Extract the [X, Y] coordinate from the center of the cell holding the provided text.  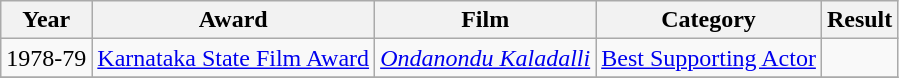
1978-79 [46, 58]
Ondanondu Kaladalli [486, 58]
Year [46, 20]
Result [859, 20]
Best Supporting Actor [709, 58]
Category [709, 20]
Karnataka State Film Award [234, 58]
Award [234, 20]
Film [486, 20]
